Identify which cell holds the provided text, then report its [X, Y] central coordinate. 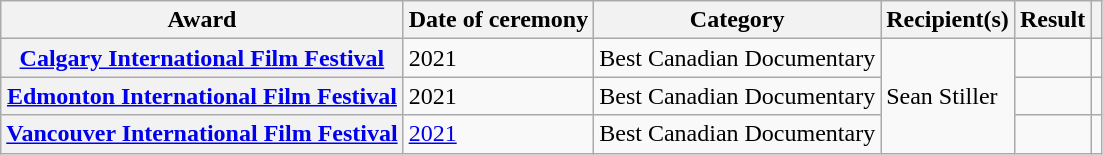
Result [1052, 20]
Sean Stiller [948, 96]
Award [202, 20]
Calgary International Film Festival [202, 58]
Category [738, 20]
Edmonton International Film Festival [202, 96]
Vancouver International Film Festival [202, 134]
Date of ceremony [498, 20]
Recipient(s) [948, 20]
